Provide the (x, y) coordinate of the cell's center where the given text is located.  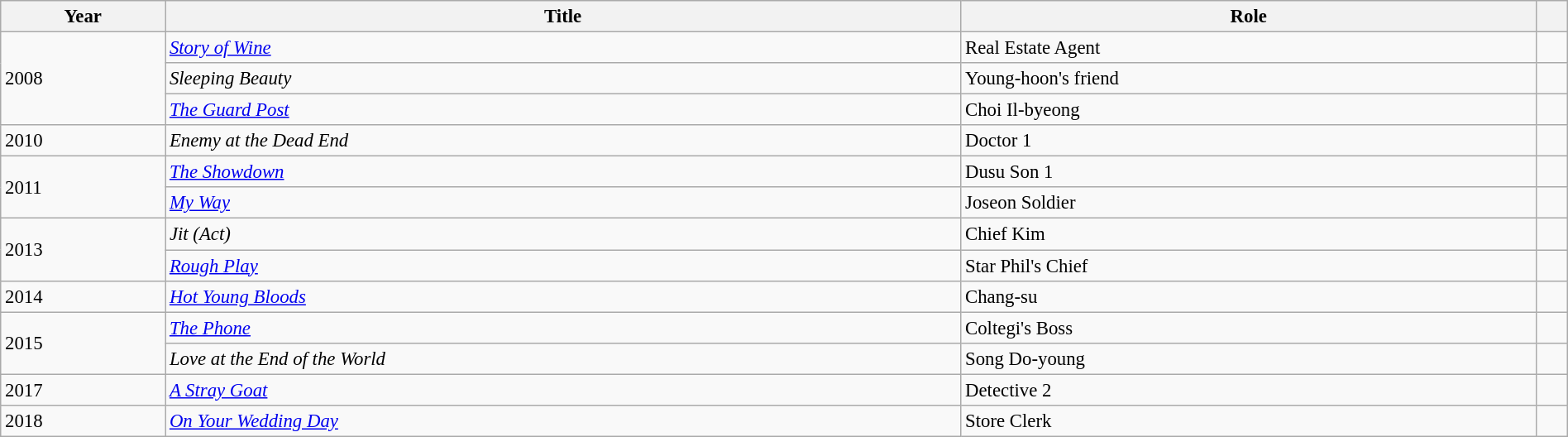
Story of Wine (563, 47)
Year (83, 17)
Song Do-young (1249, 358)
Young-hoon's friend (1249, 79)
The Showdown (563, 172)
The Guard Post (563, 110)
Sleeping Beauty (563, 79)
Enemy at the Dead End (563, 141)
My Way (563, 203)
2017 (83, 390)
Chief Kim (1249, 234)
Store Clerk (1249, 420)
Doctor 1 (1249, 141)
2014 (83, 296)
The Phone (563, 328)
Title (563, 17)
Choi Il-byeong (1249, 110)
2013 (83, 250)
Joseon Soldier (1249, 203)
Real Estate Agent (1249, 47)
Rough Play (563, 266)
Hot Young Bloods (563, 296)
2010 (83, 141)
Jit (Act) (563, 234)
Star Phil's Chief (1249, 266)
On Your Wedding Day (563, 420)
2015 (83, 343)
2011 (83, 187)
A Stray Goat (563, 390)
Detective 2 (1249, 390)
Chang-su (1249, 296)
Dusu Son 1 (1249, 172)
Coltegi's Boss (1249, 328)
Role (1249, 17)
Love at the End of the World (563, 358)
2018 (83, 420)
2008 (83, 78)
